Capture the cell that displays the provided text and extract its [X, Y] central coordinate. 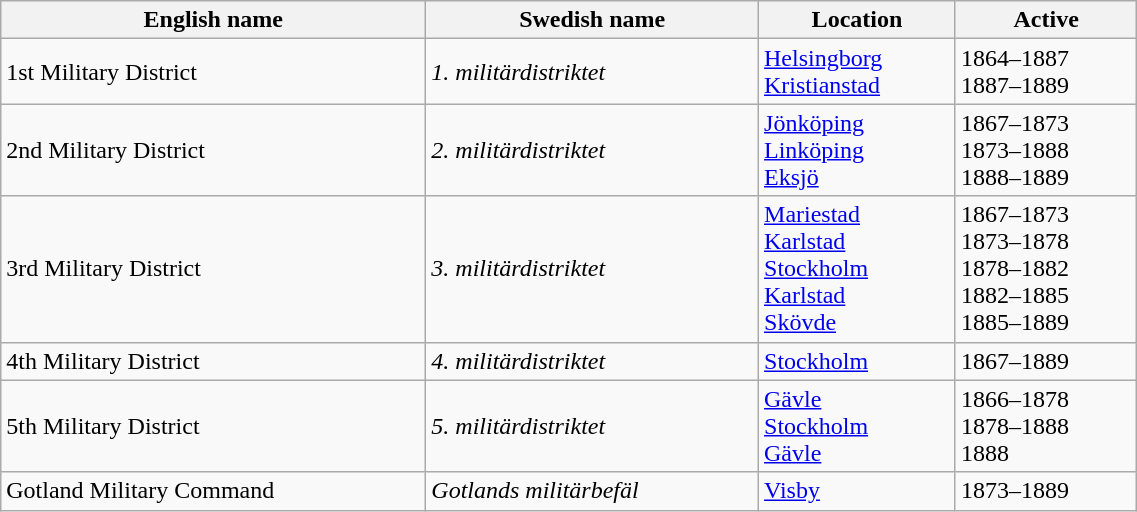
5. militärdistriktet [592, 426]
1867–18731873–18881888–1889 [1046, 150]
1st Military District [214, 72]
1867–18731873–18781878–18821882–18851885–1889 [1046, 269]
MariestadKarlstadStockholmKarlstadSkövde [858, 269]
Location [858, 20]
Gotlands militärbefäl [592, 491]
4th Military District [214, 361]
2nd Military District [214, 150]
1867–1889 [1046, 361]
5th Military District [214, 426]
1873–1889 [1046, 491]
3rd Military District [214, 269]
JönköpingLinköpingEksjö [858, 150]
Swedish name [592, 20]
Gotland Military Command [214, 491]
Visby [858, 491]
4. militärdistriktet [592, 361]
1. militärdistriktet [592, 72]
English name [214, 20]
GävleStockholmGävle [858, 426]
Active [1046, 20]
1864–18871887–1889 [1046, 72]
3. militärdistriktet [592, 269]
2. militärdistriktet [592, 150]
HelsingborgKristianstad [858, 72]
1866–18781878–18881888 [1046, 426]
Stockholm [858, 361]
